Find where the given text appears and provide that cell's center as [x, y] coordinate. 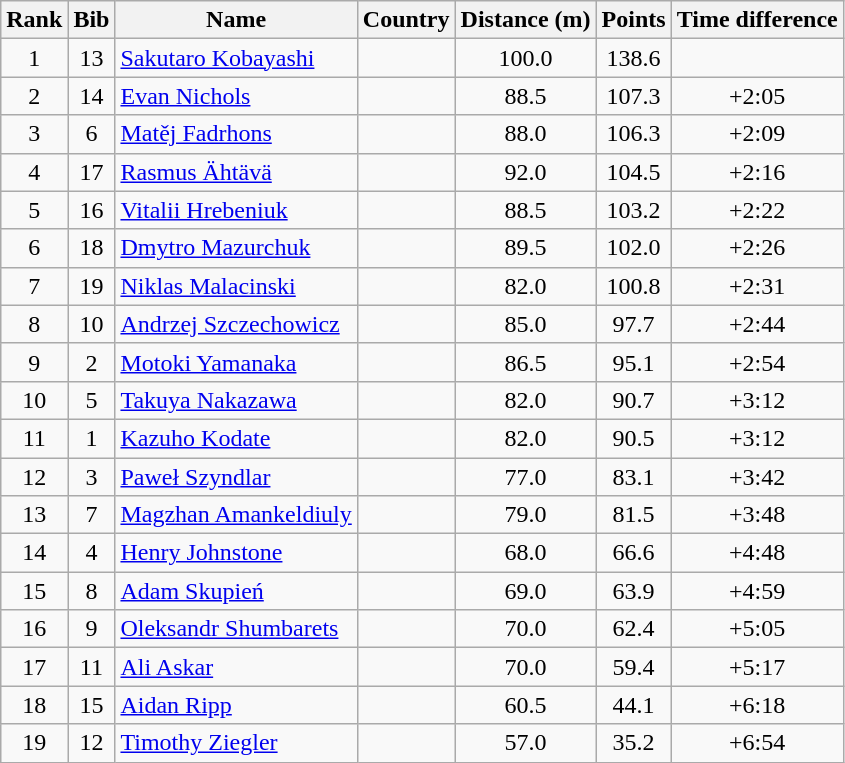
Henry Johnstone [236, 553]
+2:54 [757, 362]
+2:09 [757, 134]
+4:59 [757, 591]
Country [406, 20]
95.1 [634, 362]
+2:16 [757, 172]
Matěj Fadrhons [236, 134]
77.0 [526, 477]
97.7 [634, 324]
Oleksandr Shumbarets [236, 629]
90.5 [634, 438]
100.8 [634, 286]
69.0 [526, 591]
Ali Askar [236, 667]
89.5 [526, 248]
60.5 [526, 705]
103.2 [634, 210]
+6:54 [757, 743]
86.5 [526, 362]
Bib [92, 20]
81.5 [634, 515]
Adam Skupień [236, 591]
Time difference [757, 20]
106.3 [634, 134]
85.0 [526, 324]
66.6 [634, 553]
Kazuho Kodate [236, 438]
138.6 [634, 58]
88.0 [526, 134]
Takuya Nakazawa [236, 400]
Rasmus Ähtävä [236, 172]
+4:48 [757, 553]
Motoki Yamanaka [236, 362]
Rank [34, 20]
Dmytro Mazurchuk [236, 248]
63.9 [634, 591]
57.0 [526, 743]
59.4 [634, 667]
35.2 [634, 743]
83.1 [634, 477]
Andrzej Szczechowicz [236, 324]
104.5 [634, 172]
+6:18 [757, 705]
102.0 [634, 248]
Vitalii Hrebeniuk [236, 210]
+2:22 [757, 210]
68.0 [526, 553]
+2:31 [757, 286]
100.0 [526, 58]
+5:17 [757, 667]
Sakutaro Kobayashi [236, 58]
62.4 [634, 629]
+2:26 [757, 248]
92.0 [526, 172]
+5:05 [757, 629]
Points [634, 20]
+3:48 [757, 515]
90.7 [634, 400]
+3:42 [757, 477]
Evan Nichols [236, 96]
Aidan Ripp [236, 705]
Paweł Szyndlar [236, 477]
Distance (m) [526, 20]
79.0 [526, 515]
Timothy Ziegler [236, 743]
+2:05 [757, 96]
Magzhan Amankeldiuly [236, 515]
+2:44 [757, 324]
107.3 [634, 96]
44.1 [634, 705]
Niklas Malacinski [236, 286]
Name [236, 20]
